Capture the cell that displays the provided text and extract its (X, Y) central coordinate. 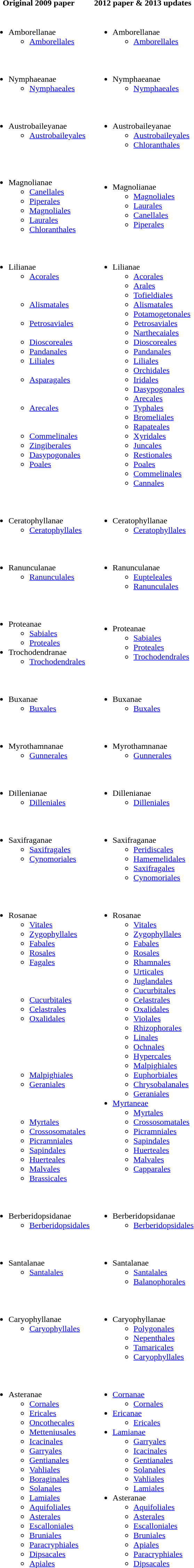
SaxifraganaePeridiscales Hamemelidales Saxifragales Cynomoriales (143, 854)
MyrothamnanaeGunnerales (143, 746)
MagnolianaeMagnoliales Laurales Canellales Piperales (143, 201)
RanunculanaeEupteleales Ranunculales (143, 572)
AmborellanaeAmborellales (143, 32)
CaryophyllanaePolygonales Nepenthales Tamaricales Caryophyllales (143, 1333)
NymphaeanaeNymphaeales (143, 79)
BuxanaeBuxales (143, 699)
SantalanaeSantalales Balanophorales (143, 1267)
AustrobaileyanaeAustrobaileyales Chloranthales (143, 131)
BerberidopsidanaeBerberidopsidales (143, 1216)
DillenianaeDilleniales (143, 793)
CeratophyllanaeCeratophyllales (143, 521)
ProteanaeSabiales Proteales Trochodendrales (143, 638)
